Scan for the cell matching the given text and deliver its (X, Y) coordinate at center. 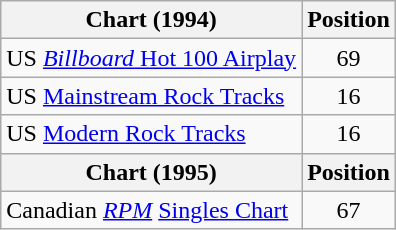
US Billboard Hot 100 Airplay (152, 58)
US Modern Rock Tracks (152, 134)
US Mainstream Rock Tracks (152, 96)
69 (349, 58)
Canadian RPM Singles Chart (152, 210)
Chart (1995) (152, 172)
Chart (1994) (152, 20)
67 (349, 210)
